Return (x, y) of the center of cell containing provided text 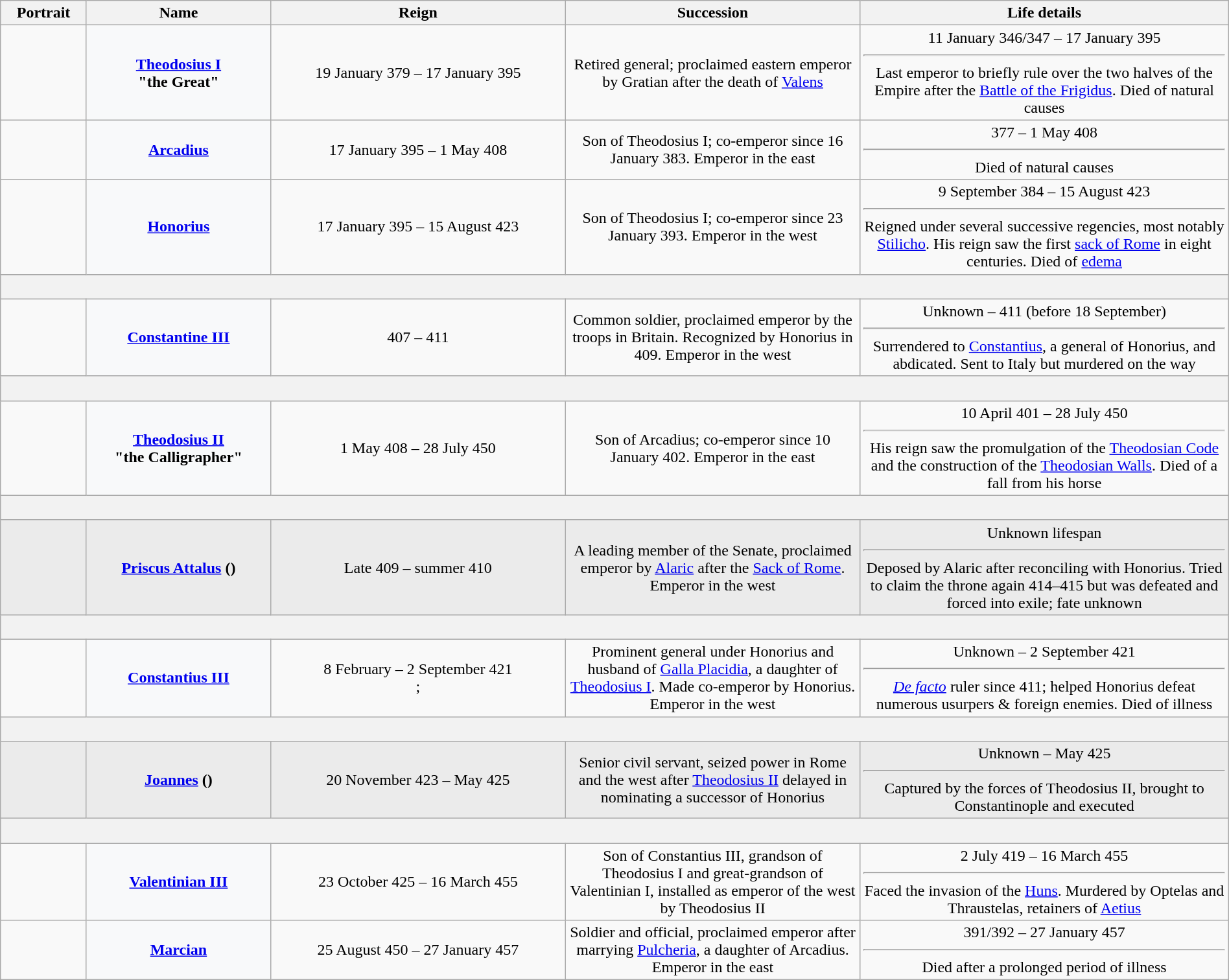
Arcadius (178, 150)
Joannes () (178, 780)
Reign (419, 13)
Priscus Attalus () (178, 567)
Unknown – 2 September 421De facto ruler since 411; helped Honorius defeat numerous usurpers & foreign enemies. Died of illness (1044, 678)
Life details (1044, 13)
8 February – 2 September 421; (419, 678)
391/392 – 27 January 457Died after a prolonged period of illness (1044, 950)
Son of Constantius III, grandson of Theodosius I and great-grandson of Valentinian I, installed as emperor of the west by Theodosius II (713, 881)
Constantius III (178, 678)
23 October 425 – 16 March 455 (419, 881)
17 January 395 – 1 May 408 (419, 150)
17 January 395 – 15 August 423 (419, 227)
Honorius (178, 227)
A leading member of the Senate, proclaimed emperor by Alaric after the Sack of Rome. Emperor in the west (713, 567)
Succession (713, 13)
Son of Theodosius I; co-emperor since 16 January 383. Emperor in the east (713, 150)
20 November 423 – May 425 (419, 780)
Marcian (178, 950)
19 January 379 – 17 January 395 (419, 73)
Unknown – May 425Captured by the forces of Theodosius II, brought to Constantinople and executed (1044, 780)
Son of Theodosius I; co-emperor since 23 January 393. Emperor in the west (713, 227)
377 – 1 May 408Died of natural causes (1044, 150)
Retired general; proclaimed eastern emperor by Gratian after the death of Valens (713, 73)
1 May 408 – 28 July 450 (419, 448)
2 July 419 – 16 March 455Faced the invasion of the Huns. Murdered by Optelas and Thraustelas, retainers of Aetius (1044, 881)
Prominent general under Honorius and husband of Galla Placidia, a daughter of Theodosius I. Made co-emperor by Honorius. Emperor in the west (713, 678)
Senior civil servant, seized power in Rome and the west after Theodosius II delayed in nominating a successor of Honorius (713, 780)
Common soldier, proclaimed emperor by the troops in Britain. Recognized by Honorius in 409. Emperor in the west (713, 337)
Theodosius II"the Calligrapher" (178, 448)
Son of Arcadius; co-emperor since 10 January 402. Emperor in the east (713, 448)
407 – 411 (419, 337)
Portrait (44, 13)
Valentinian III (178, 881)
Name (178, 13)
Late 409 – summer 410 (419, 567)
Constantine III (178, 337)
Unknown – 411 (before 18 September)Surrendered to Constantius, a general of Honorius, and abdicated. Sent to Italy but murdered on the way (1044, 337)
25 August 450 – 27 January 457 (419, 950)
Theodosius I"the Great" (178, 73)
Soldier and official, proclaimed emperor after marrying Pulcheria, a daughter of Arcadius. Emperor in the east (713, 950)
